Return (x, y) of the center of cell containing provided text 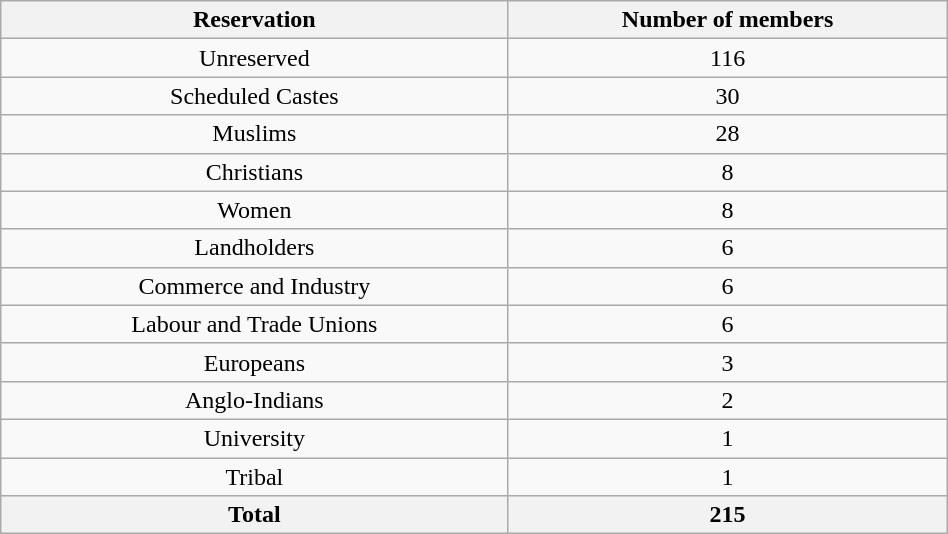
28 (728, 134)
215 (728, 515)
2 (728, 400)
Unreserved (254, 58)
Anglo-Indians (254, 400)
Number of members (728, 20)
Women (254, 210)
Labour and Trade Unions (254, 324)
30 (728, 96)
Christians (254, 172)
Scheduled Castes (254, 96)
Tribal (254, 477)
Muslims (254, 134)
116 (728, 58)
Europeans (254, 362)
Commerce and Industry (254, 286)
Landholders (254, 248)
University (254, 438)
3 (728, 362)
Reservation (254, 20)
Total (254, 515)
